Return the [x, y] coordinate for the center point of the cell that contains the specified text.  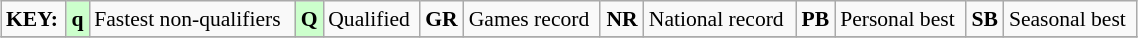
Qualified [371, 19]
Fastest non-qualifiers [192, 19]
GR [442, 19]
PB [816, 19]
Personal best [900, 19]
Games record [532, 19]
q [78, 19]
Q [309, 19]
SB [985, 19]
KEY: [34, 19]
Seasonal best [1070, 19]
National record [720, 19]
NR [622, 19]
